Capture the cell that displays the provided text and extract its (X, Y) central coordinate. 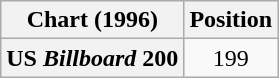
Chart (1996) (92, 20)
US Billboard 200 (92, 58)
199 (231, 58)
Position (231, 20)
